Return (x, y) of the center of cell containing provided text 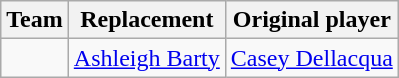
Ashleigh Barty (146, 58)
Replacement (146, 20)
Original player (312, 20)
Casey Dellacqua (312, 58)
Team (35, 20)
